Pinpoint the cell where the given text exists, returning its [x, y] midpoint coordinate. 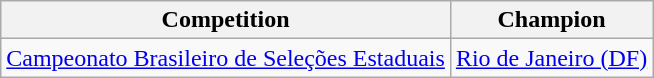
Champion [551, 20]
Campeonato Brasileiro de Seleções Estaduais [226, 58]
Rio de Janeiro (DF) [551, 58]
Competition [226, 20]
